Locate the cell with the specified text and output its [X, Y] center coordinate. 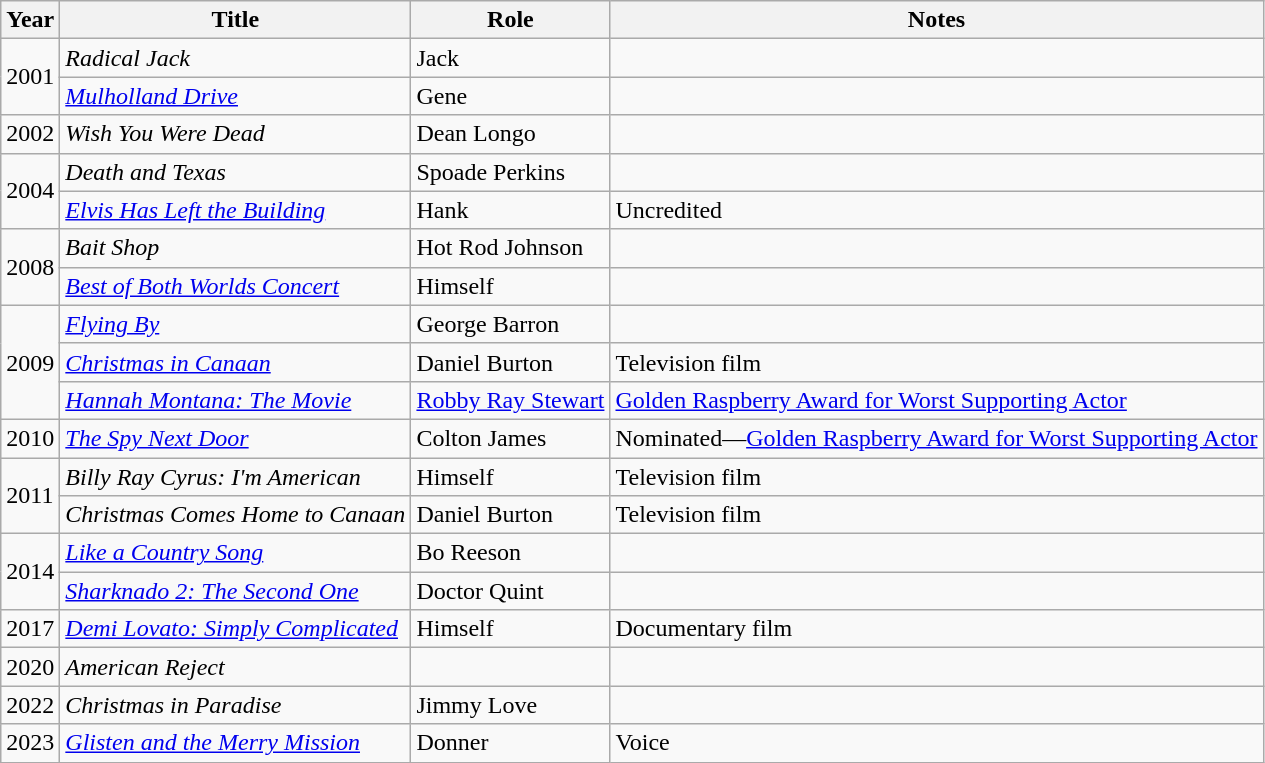
Hannah Montana: The Movie [236, 400]
Billy Ray Cyrus: I'm American [236, 477]
2023 [30, 743]
Christmas Comes Home to Canaan [236, 515]
The Spy Next Door [236, 438]
Demi Lovato: Simply Complicated [236, 629]
2008 [30, 267]
Glisten and the Merry Mission [236, 743]
2017 [30, 629]
2011 [30, 496]
Jack [510, 58]
Documentary film [936, 629]
Sharknado 2: The Second One [236, 591]
Hank [510, 210]
2009 [30, 362]
Colton James [510, 438]
George Barron [510, 324]
American Reject [236, 667]
Jimmy Love [510, 705]
Hot Rod Johnson [510, 248]
Christmas in Canaan [236, 362]
Death and Texas [236, 172]
2010 [30, 438]
Mulholland Drive [236, 96]
Christmas in Paradise [236, 705]
2004 [30, 191]
Spoade Perkins [510, 172]
Notes [936, 20]
2002 [30, 134]
2001 [30, 77]
2014 [30, 572]
2022 [30, 705]
Flying By [236, 324]
Doctor Quint [510, 591]
Nominated—Golden Raspberry Award for Worst Supporting Actor [936, 438]
Robby Ray Stewart [510, 400]
Title [236, 20]
Wish You Were Dead [236, 134]
Dean Longo [510, 134]
Year [30, 20]
Donner [510, 743]
2020 [30, 667]
Uncredited [936, 210]
Bo Reeson [510, 553]
Radical Jack [236, 58]
Best of Both Worlds Concert [236, 286]
Voice [936, 743]
Bait Shop [236, 248]
Like a Country Song [236, 553]
Golden Raspberry Award for Worst Supporting Actor [936, 400]
Role [510, 20]
Elvis Has Left the Building [236, 210]
Gene [510, 96]
